For the text-containing cell, return its midpoint in [X, Y] coordinate format. 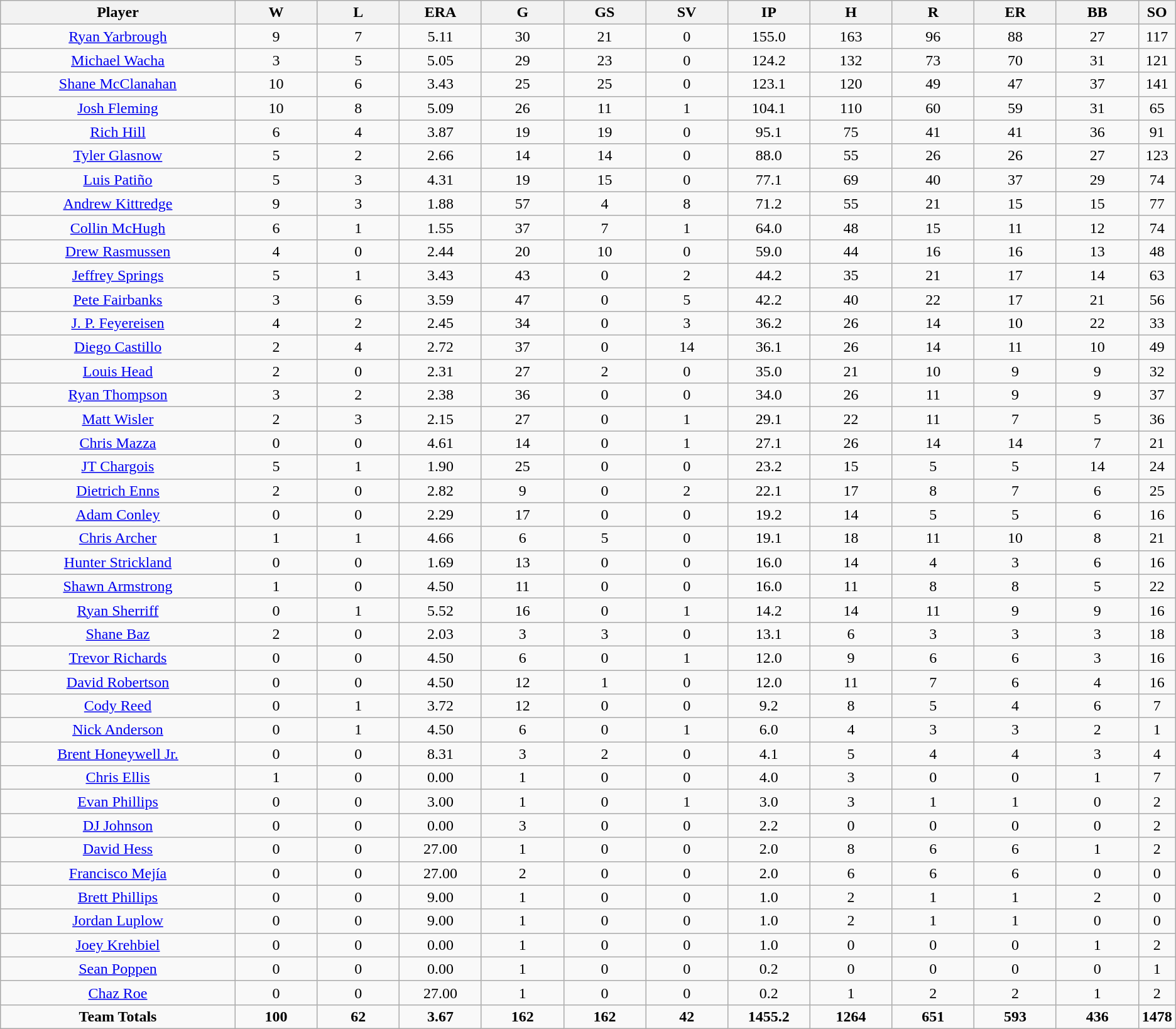
H [851, 13]
88 [1015, 36]
Sean Poppen [118, 969]
104.1 [769, 108]
4.61 [441, 443]
593 [1015, 1016]
David Robertson [118, 682]
124.2 [769, 60]
35 [851, 275]
Louis Head [118, 371]
2.03 [441, 634]
Shawn Armstrong [118, 586]
121 [1157, 60]
Chris Ellis [118, 778]
Evan Phillips [118, 802]
19.2 [769, 514]
2.2 [769, 825]
1478 [1157, 1016]
20 [523, 251]
44.2 [769, 275]
163 [851, 36]
5.05 [441, 60]
Dietrich Enns [118, 491]
Chris Archer [118, 538]
436 [1097, 1016]
42 [687, 1016]
1264 [851, 1016]
SV [687, 13]
77.1 [769, 180]
5.09 [441, 108]
77 [1157, 204]
Player [118, 13]
29.1 [769, 419]
123.1 [769, 84]
34 [523, 324]
22.1 [769, 491]
64.0 [769, 227]
Matt Wisler [118, 419]
R [934, 13]
5.11 [441, 36]
95.1 [769, 132]
1.88 [441, 204]
IP [769, 13]
651 [934, 1016]
Brett Phillips [118, 897]
Luis Patiño [118, 180]
30 [523, 36]
3.0 [769, 802]
Pete Fairbanks [118, 300]
J. P. Feyereisen [118, 324]
3.00 [441, 802]
63 [1157, 275]
4.31 [441, 180]
G [523, 13]
Ryan Yarbrough [118, 36]
David Hess [118, 849]
3.67 [441, 1016]
57 [523, 204]
Shane Baz [118, 634]
Ryan Sherriff [118, 610]
33 [1157, 324]
56 [1157, 300]
Trevor Richards [118, 658]
2.72 [441, 347]
DJ Johnson [118, 825]
60 [934, 108]
36.1 [769, 347]
1455.2 [769, 1016]
Tyler Glasnow [118, 156]
Francisco Mejía [118, 873]
14.2 [769, 610]
27.1 [769, 443]
Diego Castillo [118, 347]
123 [1157, 156]
Rich Hill [118, 132]
73 [934, 60]
2.38 [441, 395]
BB [1097, 13]
2.15 [441, 419]
155.0 [769, 36]
4.1 [769, 754]
Team Totals [118, 1016]
Chaz Roe [118, 993]
8.31 [441, 754]
75 [851, 132]
Cody Reed [118, 706]
1.90 [441, 467]
GS [604, 13]
4.66 [441, 538]
4.0 [769, 778]
Jordan Luplow [118, 921]
1.69 [441, 562]
L [358, 13]
Drew Rasmussen [118, 251]
69 [851, 180]
ER [1015, 13]
JT Chargois [118, 467]
3.72 [441, 706]
2.29 [441, 514]
141 [1157, 84]
23 [604, 60]
SO [1157, 13]
91 [1157, 132]
Josh Fleming [118, 108]
2.44 [441, 251]
71.2 [769, 204]
35.0 [769, 371]
2.45 [441, 324]
65 [1157, 108]
120 [851, 84]
117 [1157, 36]
1.55 [441, 227]
42.2 [769, 300]
W [276, 13]
ERA [441, 13]
2.82 [441, 491]
Adam Conley [118, 514]
2.31 [441, 371]
59 [1015, 108]
5.52 [441, 610]
23.2 [769, 467]
100 [276, 1016]
43 [523, 275]
19.1 [769, 538]
Nick Anderson [118, 730]
88.0 [769, 156]
Joey Krehbiel [118, 945]
6.0 [769, 730]
9.2 [769, 706]
Andrew Kittredge [118, 204]
Brent Honeywell Jr. [118, 754]
70 [1015, 60]
32 [1157, 371]
34.0 [769, 395]
Jeffrey Springs [118, 275]
96 [934, 36]
Hunter Strickland [118, 562]
13.1 [769, 634]
132 [851, 60]
59.0 [769, 251]
Shane McClanahan [118, 84]
Ryan Thompson [118, 395]
110 [851, 108]
Chris Mazza [118, 443]
24 [1157, 467]
44 [851, 251]
3.59 [441, 300]
3.87 [441, 132]
Collin McHugh [118, 227]
36.2 [769, 324]
2.66 [441, 156]
Michael Wacha [118, 60]
62 [358, 1016]
